Return the [x, y] coordinate for the center point of the cell that contains the specified text.  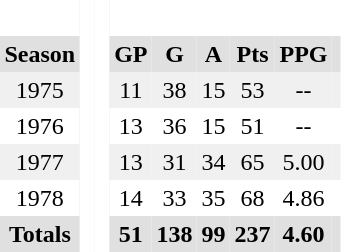
4.86 [304, 198]
PPG [304, 54]
GP [131, 54]
33 [174, 198]
99 [214, 234]
4.60 [304, 234]
Season [40, 54]
65 [252, 162]
53 [252, 90]
34 [214, 162]
G [174, 54]
68 [252, 198]
36 [174, 126]
31 [174, 162]
A [214, 54]
1976 [40, 126]
11 [131, 90]
14 [131, 198]
237 [252, 234]
138 [174, 234]
38 [174, 90]
35 [214, 198]
1975 [40, 90]
5.00 [304, 162]
1978 [40, 198]
Pts [252, 54]
1977 [40, 162]
Totals [40, 234]
